Provide the [X, Y] coordinate of the cell's center where the given text is located.  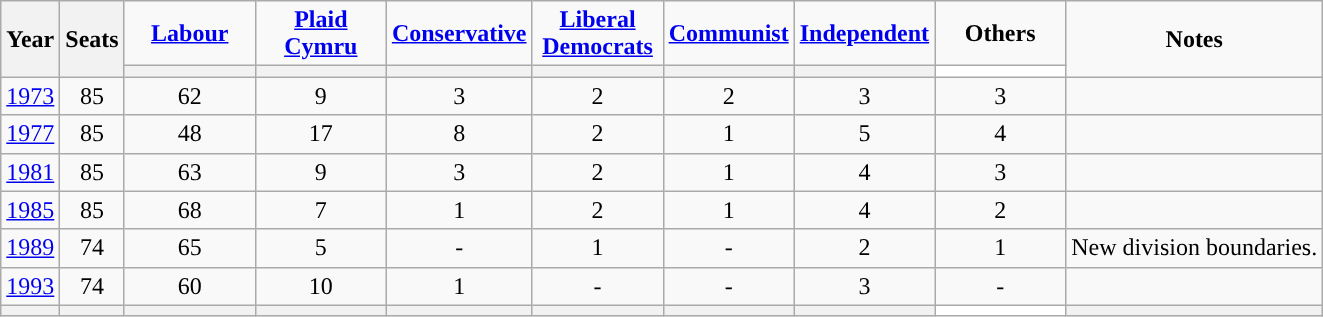
Labour [190, 34]
Others [1000, 34]
62 [190, 96]
Liberal Democrats [598, 34]
17 [320, 134]
1993 [30, 286]
10 [320, 286]
Seats [92, 39]
1985 [30, 210]
8 [459, 134]
Communist [728, 34]
1973 [30, 96]
63 [190, 172]
Notes [1194, 39]
Conservative [459, 34]
1989 [30, 248]
Year [30, 39]
1981 [30, 172]
1977 [30, 134]
New division boundaries. [1194, 248]
Independent [864, 34]
7 [320, 210]
Plaid Cymru [320, 34]
48 [190, 134]
60 [190, 286]
68 [190, 210]
65 [190, 248]
